Output the [x, y] coordinate of the center of the cell containing the given text.  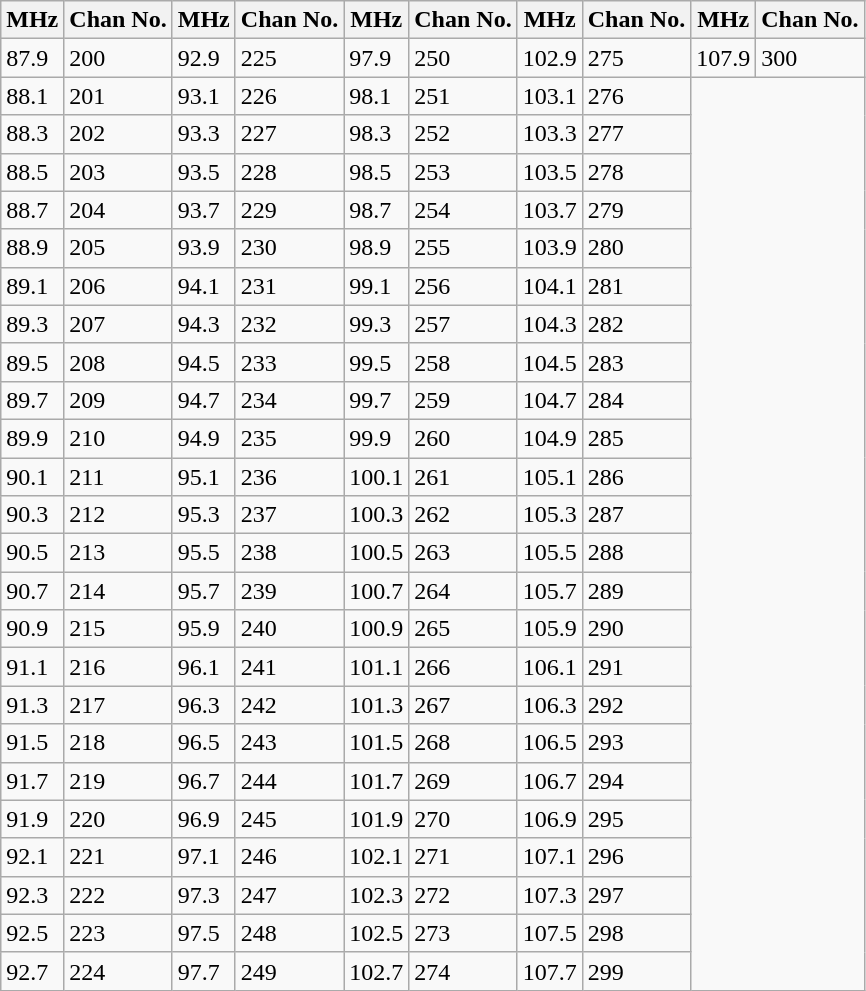
239 [289, 591]
94.1 [204, 286]
99.1 [376, 286]
101.3 [376, 705]
96.1 [204, 667]
243 [289, 743]
287 [636, 515]
282 [636, 324]
226 [289, 96]
249 [289, 971]
98.1 [376, 96]
217 [118, 705]
220 [118, 819]
100.3 [376, 515]
103.1 [550, 96]
90.5 [32, 553]
246 [289, 857]
91.3 [32, 705]
253 [463, 172]
300 [810, 58]
93.9 [204, 248]
87.9 [32, 58]
299 [636, 971]
236 [289, 477]
91.9 [32, 819]
235 [289, 438]
92.9 [204, 58]
242 [289, 705]
95.3 [204, 515]
203 [118, 172]
88.3 [32, 134]
99.3 [376, 324]
99.9 [376, 438]
298 [636, 933]
286 [636, 477]
281 [636, 286]
231 [289, 286]
98.7 [376, 210]
92.7 [32, 971]
208 [118, 362]
266 [463, 667]
96.7 [204, 781]
102.5 [376, 933]
248 [289, 933]
98.3 [376, 134]
94.3 [204, 324]
105.9 [550, 629]
92.1 [32, 857]
107.7 [550, 971]
98.5 [376, 172]
247 [289, 895]
233 [289, 362]
209 [118, 400]
244 [289, 781]
97.3 [204, 895]
279 [636, 210]
202 [118, 134]
100.7 [376, 591]
103.3 [550, 134]
105.1 [550, 477]
225 [289, 58]
293 [636, 743]
89.7 [32, 400]
277 [636, 134]
100.9 [376, 629]
94.7 [204, 400]
213 [118, 553]
101.5 [376, 743]
95.5 [204, 553]
292 [636, 705]
285 [636, 438]
98.9 [376, 248]
219 [118, 781]
92.3 [32, 895]
288 [636, 553]
102.7 [376, 971]
272 [463, 895]
91.5 [32, 743]
221 [118, 857]
99.7 [376, 400]
297 [636, 895]
100.5 [376, 553]
258 [463, 362]
107.5 [550, 933]
90.3 [32, 515]
206 [118, 286]
284 [636, 400]
295 [636, 819]
259 [463, 400]
241 [289, 667]
228 [289, 172]
205 [118, 248]
93.1 [204, 96]
230 [289, 248]
257 [463, 324]
210 [118, 438]
276 [636, 96]
96.9 [204, 819]
106.5 [550, 743]
105.3 [550, 515]
269 [463, 781]
107.1 [550, 857]
207 [118, 324]
200 [118, 58]
104.7 [550, 400]
101.1 [376, 667]
240 [289, 629]
89.9 [32, 438]
94.9 [204, 438]
107.3 [550, 895]
97.5 [204, 933]
256 [463, 286]
102.9 [550, 58]
214 [118, 591]
97.9 [376, 58]
251 [463, 96]
278 [636, 172]
103.5 [550, 172]
212 [118, 515]
92.5 [32, 933]
104.9 [550, 438]
275 [636, 58]
260 [463, 438]
89.1 [32, 286]
291 [636, 667]
96.3 [204, 705]
93.3 [204, 134]
268 [463, 743]
97.7 [204, 971]
254 [463, 210]
88.1 [32, 96]
290 [636, 629]
103.9 [550, 248]
238 [289, 553]
215 [118, 629]
271 [463, 857]
274 [463, 971]
91.1 [32, 667]
204 [118, 210]
237 [289, 515]
294 [636, 781]
89.3 [32, 324]
273 [463, 933]
250 [463, 58]
90.9 [32, 629]
97.1 [204, 857]
105.7 [550, 591]
95.7 [204, 591]
99.5 [376, 362]
106.1 [550, 667]
289 [636, 591]
106.7 [550, 781]
201 [118, 96]
218 [118, 743]
229 [289, 210]
88.9 [32, 248]
96.5 [204, 743]
102.3 [376, 895]
270 [463, 819]
245 [289, 819]
94.5 [204, 362]
234 [289, 400]
90.1 [32, 477]
89.5 [32, 362]
104.5 [550, 362]
95.1 [204, 477]
102.1 [376, 857]
267 [463, 705]
93.5 [204, 172]
252 [463, 134]
211 [118, 477]
105.5 [550, 553]
222 [118, 895]
280 [636, 248]
103.7 [550, 210]
90.7 [32, 591]
216 [118, 667]
283 [636, 362]
100.1 [376, 477]
255 [463, 248]
106.3 [550, 705]
261 [463, 477]
88.5 [32, 172]
106.9 [550, 819]
263 [463, 553]
104.1 [550, 286]
223 [118, 933]
101.7 [376, 781]
107.9 [724, 58]
91.7 [32, 781]
232 [289, 324]
262 [463, 515]
95.9 [204, 629]
88.7 [32, 210]
264 [463, 591]
265 [463, 629]
104.3 [550, 324]
101.9 [376, 819]
224 [118, 971]
296 [636, 857]
227 [289, 134]
93.7 [204, 210]
